For the text-containing cell, return its midpoint in [X, Y] coordinate format. 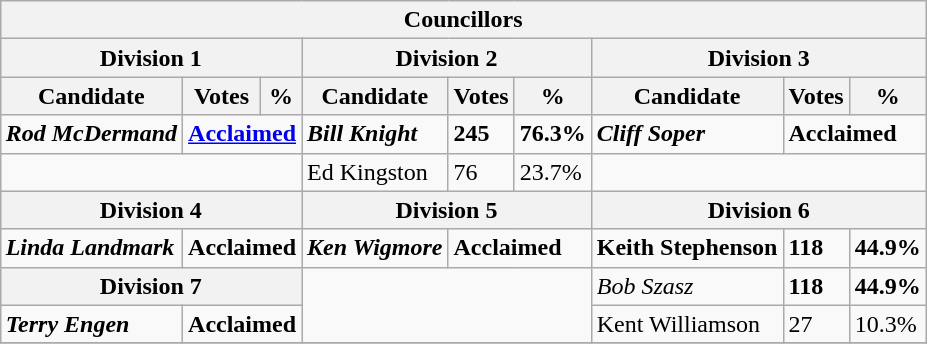
76 [481, 172]
Division 6 [758, 210]
Councillors [463, 20]
Division 1 [150, 58]
10.3% [888, 324]
Rod McDermand [91, 134]
Division 7 [150, 286]
Keith Stephenson [687, 248]
Cliff Soper [687, 134]
Division 5 [447, 210]
Linda Landmark [91, 248]
Ed Kingston [375, 172]
Ken Wigmore [375, 248]
Kent Williamson [687, 324]
245 [481, 134]
76.3% [552, 134]
Division 2 [447, 58]
Bob Szasz [687, 286]
Bill Knight [375, 134]
Division 3 [758, 58]
23.7% [552, 172]
Division 4 [150, 210]
Terry Engen [91, 324]
27 [816, 324]
